Output the [X, Y] coordinate of the center of the cell containing the given text.  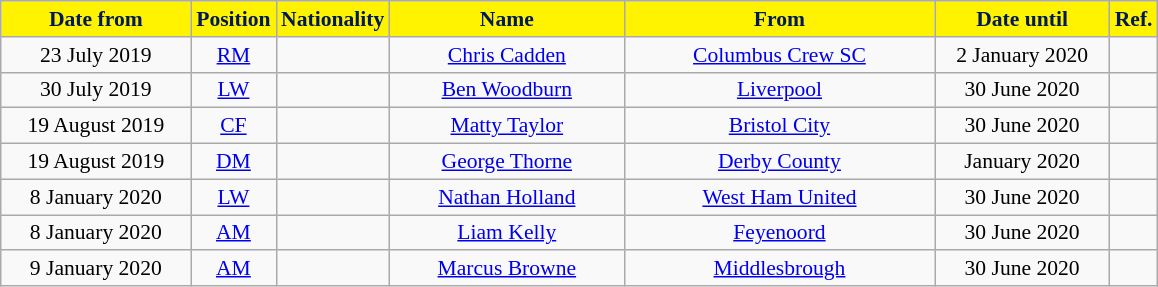
9 January 2020 [96, 269]
Derby County [779, 162]
Date from [96, 19]
Liverpool [779, 90]
RM [234, 55]
Feyenoord [779, 233]
23 July 2019 [96, 55]
West Ham United [779, 197]
DM [234, 162]
Position [234, 19]
Chris Cadden [506, 55]
2 January 2020 [1022, 55]
January 2020 [1022, 162]
Date until [1022, 19]
Bristol City [779, 126]
Ben Woodburn [506, 90]
Ref. [1134, 19]
From [779, 19]
30 July 2019 [96, 90]
Name [506, 19]
Columbus Crew SC [779, 55]
Nationality [332, 19]
Middlesbrough [779, 269]
George Thorne [506, 162]
CF [234, 126]
Liam Kelly [506, 233]
Nathan Holland [506, 197]
Marcus Browne [506, 269]
Matty Taylor [506, 126]
